Return (X, Y) of the center of cell containing provided text 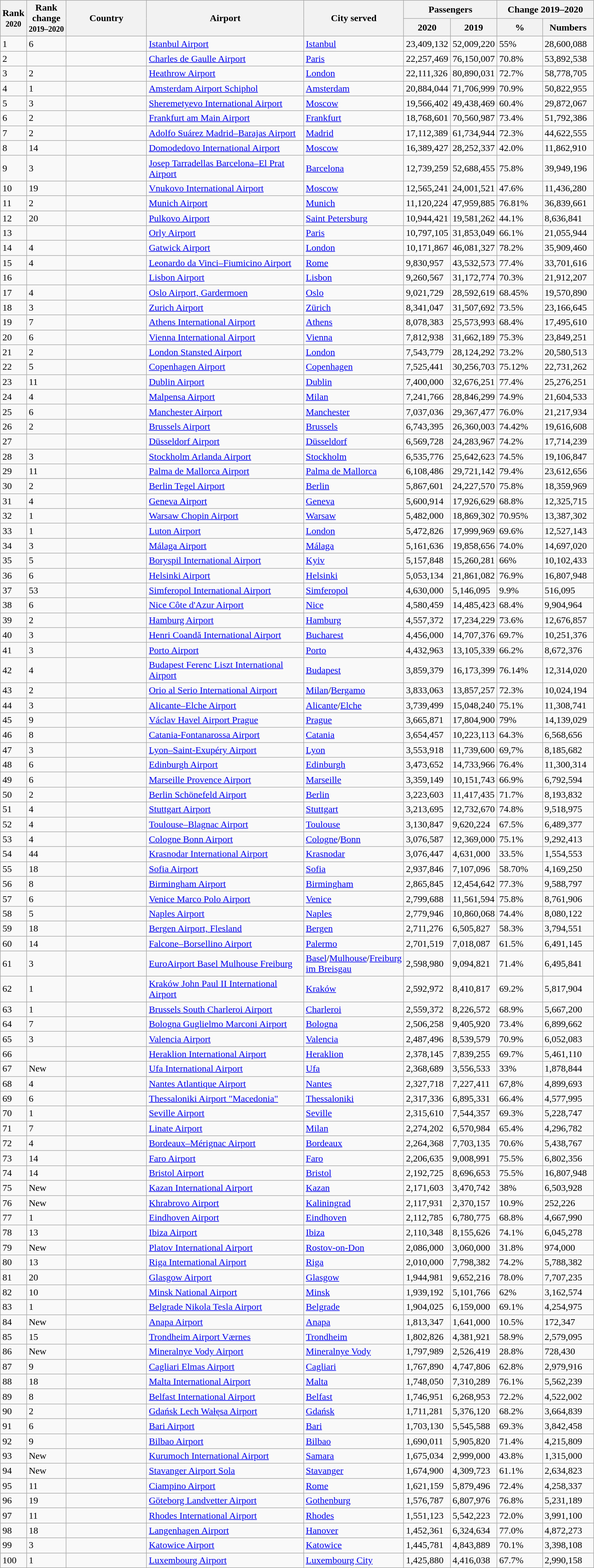
7,703,135 (473, 1143)
66 (13, 1054)
47,959,885 (473, 203)
5,879,496 (473, 1486)
2,711,276 (427, 928)
6,052,083 (568, 1039)
5,600,914 (427, 501)
Sofia (354, 869)
14,485,423 (473, 605)
Krasnodar International Airport (225, 854)
19,570,890 (568, 293)
18,359,969 (568, 486)
5,482,000 (427, 516)
9.9% (520, 590)
74 (13, 1173)
728,430 (568, 1352)
Passengers (450, 9)
Faro Airport (225, 1158)
35,909,460 (568, 248)
31,853,049 (473, 233)
18,869,302 (473, 516)
81 (13, 1277)
2,112,785 (427, 1218)
69.2% (520, 989)
Catania-Fontanarossa Airport (225, 735)
51,792,386 (568, 118)
Geneva Airport (225, 501)
2,865,845 (427, 884)
5,788,382 (568, 1262)
44,622,555 (568, 133)
72.2% (520, 1396)
Nantes (354, 1084)
Malta International Airport (225, 1381)
Málaga Airport (225, 546)
6,489,377 (568, 824)
5,101,766 (473, 1292)
2,010,000 (427, 1262)
Heathrow Airport (225, 74)
6,802,356 (568, 1158)
19,858,656 (473, 546)
Heraklion (354, 1054)
6,899,662 (568, 1024)
42 (13, 670)
1,551,123 (427, 1516)
4,522,002 (568, 1396)
8,155,626 (473, 1233)
Valencia Airport (225, 1039)
16 (13, 278)
Budapest (354, 670)
1,315,000 (568, 1456)
Belfast (354, 1396)
61.5% (520, 943)
2,110,348 (427, 1233)
93 (13, 1456)
33% (520, 1069)
Mineralnye Vody (354, 1352)
Cagliari (354, 1367)
Geneva (354, 501)
17,714,239 (568, 441)
11,862,910 (568, 148)
Edinburgh (354, 765)
3,665,871 (427, 720)
3,213,695 (427, 809)
4,630,000 (427, 590)
69,7% (520, 750)
11,308,741 (568, 705)
Bilbao Airport (225, 1441)
Khrabrovo Airport (225, 1203)
Lyon (354, 750)
Belgrade Nikola Tesla Airport (225, 1307)
Copenhagen (354, 367)
4,456,000 (427, 635)
Kazan International Airport (225, 1188)
2,979,916 (568, 1367)
Bergen (354, 928)
Bologna (354, 1024)
35 (13, 561)
49,438,469 (473, 103)
60.4% (520, 103)
Helsinki (354, 575)
25,276,251 (568, 382)
18,768,601 (427, 118)
Basel/Mulhouse/Freiburg im Breisgau (354, 964)
2,378,145 (427, 1054)
Palma de Mallorca Airport (225, 471)
6,505,827 (473, 928)
Palermo (354, 943)
Prague (354, 720)
32 (13, 516)
70.8% (520, 59)
516,095 (568, 590)
10.9% (520, 1203)
7,241,766 (427, 397)
69.1% (520, 1307)
6,807,976 (473, 1501)
48 (13, 765)
76.4% (520, 765)
Pulkovo Airport (225, 218)
5,146,095 (473, 590)
44.1% (520, 218)
9,008,991 (473, 1158)
75 (13, 1188)
Václav Havel Airport Prague (225, 720)
Langenhagen Airport (225, 1530)
6,495,841 (568, 964)
47.6% (520, 188)
19,566,402 (427, 103)
92 (13, 1441)
4,843,889 (473, 1545)
2,779,946 (427, 913)
Eindhoven (354, 1218)
Mineralnye Vody Airport (225, 1352)
28 (13, 457)
5,817,904 (568, 989)
1,674,900 (427, 1471)
Athens (354, 322)
Rankchange2019–2020 (46, 18)
66.4% (520, 1099)
45 (13, 720)
Numbers (568, 27)
2,117,931 (427, 1203)
29,367,477 (473, 412)
Milan/Bergamo (354, 690)
Malpensa Airport (225, 397)
6,743,395 (427, 426)
26 (13, 426)
70.1% (520, 1545)
2,370,157 (473, 1203)
2,264,368 (427, 1143)
Madrid (354, 133)
16,389,427 (427, 148)
Copenhagen Airport (225, 367)
60 (13, 943)
Glasgow (354, 1277)
7,543,779 (427, 352)
41 (13, 650)
13,857,257 (473, 690)
3,470,742 (473, 1188)
2,192,725 (427, 1173)
Glasgow Airport (225, 1277)
Birmingham (354, 884)
69 (13, 1099)
11,436,280 (568, 188)
Manchester (354, 412)
2,315,610 (427, 1113)
61,734,944 (473, 133)
14,139,029 (568, 720)
7,227,411 (473, 1084)
2,937,846 (427, 869)
28,600,088 (568, 44)
Málaga (354, 546)
1,797,989 (427, 1352)
Warsaw Chopin Airport (225, 516)
Seville (354, 1113)
11,300,314 (568, 765)
Minsk (354, 1292)
6,268,953 (473, 1396)
6,895,331 (473, 1099)
Stuttgart Airport (225, 809)
70.6% (520, 1143)
7,798,382 (473, 1262)
Rhodes (354, 1516)
Belfast International Airport (225, 1396)
12,732,670 (473, 809)
75.12% (520, 367)
Istanbul Airport (225, 44)
2,526,419 (473, 1352)
22,257,469 (427, 59)
Luton Airport (225, 531)
10,151,743 (473, 780)
73 (13, 1158)
65.4% (520, 1128)
1,944,981 (427, 1277)
Vnukovo International Airport (225, 188)
74.5% (520, 457)
52 (13, 824)
4,577,995 (568, 1099)
1,703,130 (427, 1426)
3,553,918 (427, 750)
Airport (225, 18)
7,107,096 (473, 869)
11,120,224 (427, 203)
8,341,047 (427, 307)
4,381,921 (473, 1337)
64 (13, 1024)
6,535,776 (427, 457)
4,432,963 (427, 650)
10,102,433 (568, 561)
Bucharest (354, 635)
Helsinki Airport (225, 575)
20,884,044 (427, 88)
Bristol (354, 1173)
Stuttgart (354, 809)
Bari Airport (225, 1426)
28,252,337 (473, 148)
8,410,817 (473, 989)
31,662,189 (473, 337)
6,045,278 (568, 1233)
14,697,020 (568, 546)
68 (13, 1084)
Budapest Ferenc Liszt International Airport (225, 670)
Cagliari Elmas Airport (225, 1367)
Valencia (354, 1039)
10,223,113 (473, 735)
16,173,399 (473, 670)
6,108,486 (427, 471)
Belgrade (354, 1307)
9,021,729 (427, 293)
12,325,715 (568, 501)
1,904,025 (427, 1307)
Charleroi (354, 1009)
Sofia Airport (225, 869)
27 (13, 441)
61 (13, 964)
25,573,993 (473, 322)
29,721,142 (473, 471)
28,846,299 (473, 397)
10,024,194 (568, 690)
57 (13, 899)
8,539,579 (473, 1039)
21,604,533 (568, 397)
58,778,705 (568, 74)
49 (13, 780)
78.0% (520, 1277)
58.9% (520, 1337)
Orly Airport (225, 233)
Kaliningrad (354, 1203)
Thessaloniki (354, 1099)
3,162,574 (568, 1292)
Düsseldorf (354, 441)
79 (13, 1248)
1,576,787 (427, 1501)
Faro (354, 1158)
10,797,105 (427, 233)
Oslo (354, 293)
Minsk National Airport (225, 1292)
25,642,623 (473, 457)
5,053,134 (427, 575)
74.9% (520, 397)
Istanbul (354, 44)
1,767,890 (427, 1367)
3,223,603 (427, 795)
9,652,216 (473, 1277)
Gdańsk Lech Wałęsa Airport (225, 1411)
2,598,980 (427, 964)
Ibiza (354, 1233)
6,570,984 (473, 1128)
58.70% (520, 869)
2,327,718 (427, 1084)
11,417,435 (473, 795)
3,060,000 (473, 1248)
Bergen Airport, Flesland (225, 928)
23 (13, 382)
66.2% (520, 650)
53,892,538 (568, 59)
8,185,682 (568, 750)
70,560,987 (473, 118)
62% (520, 1292)
7,018,087 (473, 943)
Stavanger Airport Sola (225, 1471)
76.9% (520, 575)
Bordeaux–Mérignac Airport (225, 1143)
Göteborg Landvetter Airport (225, 1501)
Rostov-on-Don (354, 1248)
4,557,372 (427, 620)
31,172,774 (473, 278)
Alicante–Elche Airport (225, 705)
17,495,610 (568, 322)
Bordeaux (354, 1143)
70 (13, 1113)
Amsterdam Airport Schiphol (225, 88)
19,616,608 (568, 426)
17,112,389 (427, 133)
Malta (354, 1381)
56 (13, 884)
22,731,262 (568, 367)
6,491,145 (568, 943)
4,872,273 (568, 1530)
5,667,200 (568, 1009)
73.2% (520, 352)
6,792,594 (568, 780)
31,507,692 (473, 307)
% (520, 27)
Vienna International Airport (225, 337)
8,696,653 (473, 1173)
4,254,975 (568, 1307)
2,171,603 (427, 1188)
2,274,202 (427, 1128)
Berlin Schönefeld Airport (225, 795)
4,258,337 (568, 1486)
Naples (354, 913)
90 (13, 1411)
Trondheim (354, 1337)
Kyiv (354, 561)
3,859,379 (427, 670)
71,706,999 (473, 88)
Porto Airport (225, 650)
Ufa (354, 1069)
Alicante/Elche (354, 705)
4,580,459 (427, 605)
8,636,841 (568, 218)
Ufa International Airport (225, 1069)
42.0% (520, 148)
Domodedovo International Airport (225, 148)
74.8% (520, 809)
Eindhoven Airport (225, 1218)
5,461,110 (568, 1054)
28.8% (520, 1352)
Nice Côte d'Azur Airport (225, 605)
76.1% (520, 1381)
Adolfo Suárez Madrid–Barajas Airport (225, 133)
Berlin Tegel Airport (225, 486)
69.6% (520, 531)
8,672,376 (568, 650)
14,707,376 (473, 635)
68.9% (520, 1009)
Change 2019–2020 (545, 9)
2,317,336 (427, 1099)
24,227,570 (473, 486)
43 (13, 690)
9,405,920 (473, 1024)
Zurich Airport (225, 307)
77 (13, 1218)
3,556,533 (473, 1069)
4,416,038 (473, 1560)
32,676,251 (473, 382)
21,055,944 (568, 233)
74.4% (520, 913)
Birmingham Airport (225, 884)
76.14% (520, 670)
2020 (427, 27)
3,833,063 (427, 690)
Zürich (354, 307)
1,748,050 (427, 1381)
Anapa Airport (225, 1322)
70.3% (520, 278)
3,130,847 (427, 824)
Boryspil International Airport (225, 561)
36,839,661 (568, 203)
Venice Marco Polo Airport (225, 899)
1,939,192 (427, 1292)
Gothenburg (354, 1501)
974,000 (568, 1248)
1,690,011 (427, 1441)
5,542,223 (473, 1516)
Katowice (354, 1545)
Bristol Airport (225, 1173)
55 (13, 869)
1,621,159 (427, 1486)
8,761,906 (568, 899)
7,310,289 (473, 1381)
Hanover (354, 1530)
43.8% (520, 1456)
Naples Airport (225, 913)
46 (13, 735)
76.81% (520, 203)
30 (13, 486)
Ciampino Airport (225, 1486)
82 (13, 1292)
Luxembourg City (354, 1560)
Heraklion International Airport (225, 1054)
17,234,229 (473, 620)
Anapa (354, 1322)
7,525,441 (427, 367)
5,472,826 (427, 531)
7,544,357 (473, 1113)
Warsaw (354, 516)
2,579,095 (568, 1337)
Brussels Airport (225, 426)
6,568,656 (568, 735)
Brussels (354, 426)
Edinburgh Airport (225, 765)
Palma de Mallorca (354, 471)
4,747,806 (473, 1367)
7,400,000 (427, 382)
1,711,281 (427, 1411)
Gdańsk (354, 1411)
7,839,255 (473, 1054)
2,506,258 (427, 1024)
55% (520, 44)
Riga International Airport (225, 1262)
Thessaloniki Airport "Macedonia" (225, 1099)
89 (13, 1396)
8,193,832 (568, 795)
5,545,588 (473, 1426)
72.4% (520, 1486)
3,398,108 (568, 1545)
Platov International Airport (225, 1248)
17,926,629 (473, 501)
4,667,990 (568, 1218)
Sheremetyevo International Airport (225, 103)
7,037,036 (427, 412)
22,111,326 (427, 74)
Düsseldorf Airport (225, 441)
39 (13, 620)
Stavanger (354, 1471)
1,641,000 (473, 1322)
Katowice Airport (225, 1545)
Marseille Provence Airport (225, 780)
76,150,007 (473, 59)
74.42% (520, 426)
15,048,240 (473, 705)
Bologna Guglielmo Marconi Airport (225, 1024)
80 (13, 1262)
Dublin Airport (225, 382)
46,081,327 (473, 248)
Kraków John Paul II International Airport (225, 989)
22 (13, 367)
67.7% (520, 1560)
67 (13, 1069)
74.0% (520, 546)
Hamburg (354, 620)
6,324,634 (473, 1530)
4,631,000 (473, 854)
29,872,067 (568, 103)
77.0% (520, 1530)
97 (13, 1516)
6,159,000 (473, 1307)
5,161,636 (427, 546)
64.3% (520, 735)
3,664,839 (568, 1411)
Rank2020 (13, 18)
43,532,573 (473, 263)
4,296,782 (568, 1128)
79.4% (520, 471)
Lisbon (354, 278)
Kurumoch International Airport (225, 1456)
Samara (354, 1456)
2,592,972 (427, 989)
12,739,259 (427, 168)
9,620,224 (473, 824)
Marseille (354, 780)
Krasnodar (354, 854)
Stockholm Arlanda Airport (225, 457)
1,878,844 (568, 1069)
71 (13, 1128)
63 (13, 1009)
6,780,775 (473, 1218)
87 (13, 1367)
Frankfurt (354, 118)
2,487,496 (427, 1039)
12,454,642 (473, 884)
67,8% (520, 1084)
19,581,262 (473, 218)
26,360,003 (473, 426)
17,804,900 (473, 720)
12,369,000 (473, 839)
59 (13, 928)
10,171,867 (427, 248)
21,217,934 (568, 412)
3,076,587 (427, 839)
3,654,457 (427, 735)
Hamburg Airport (225, 620)
12,527,143 (568, 531)
2,701,519 (427, 943)
9,904,964 (568, 605)
72.0% (520, 1516)
40 (13, 635)
33.5% (520, 854)
62.8% (520, 1367)
50,822,955 (568, 88)
Henri Coandă International Airport (225, 635)
19,106,847 (568, 457)
6,503,928 (568, 1188)
Riga (354, 1262)
68.2% (520, 1411)
14,733,966 (473, 765)
85 (13, 1337)
10.5% (520, 1322)
65 (13, 1039)
9,260,567 (427, 278)
1,675,034 (427, 1456)
30,256,703 (473, 367)
76 (13, 1203)
8,226,572 (473, 1009)
Manchester Airport (225, 412)
Frankfurt am Main Airport (225, 118)
23,849,251 (568, 337)
4,309,723 (473, 1471)
9,292,413 (568, 839)
Simferopol (354, 590)
1,802,826 (427, 1337)
10,860,068 (473, 913)
29 (13, 471)
5,157,848 (427, 561)
11,561,594 (473, 899)
Josep Tarradellas Barcelona–El Prat Airport (225, 168)
12,314,020 (568, 670)
88 (13, 1381)
2,368,689 (427, 1069)
Toulouse (354, 824)
1,554,553 (568, 854)
3,359,149 (427, 780)
Dublin (354, 382)
4,169,250 (568, 869)
3,842,458 (568, 1426)
Country (106, 18)
20,580,513 (568, 352)
39,949,196 (568, 168)
2,799,688 (427, 899)
Saint Petersburg (354, 218)
21,861,082 (473, 575)
2,559,372 (427, 1009)
1,425,880 (427, 1560)
24,001,521 (473, 188)
68.45% (520, 293)
84 (13, 1322)
91 (13, 1426)
9,094,821 (473, 964)
95 (13, 1486)
Simferopol International Airport (225, 590)
Toulouse–Blagnac Airport (225, 824)
5,867,601 (427, 486)
4,899,693 (568, 1084)
3,473,652 (427, 765)
Ibiza Airport (225, 1233)
71.7% (520, 795)
Vienna (354, 337)
Trondheim Airport Værnes (225, 1337)
76.8% (520, 1501)
47 (13, 750)
4,215,809 (568, 1441)
23,409,132 (427, 44)
66% (520, 561)
London Stansted Airport (225, 352)
80,890,031 (473, 74)
50 (13, 795)
2,990,158 (568, 1560)
76.0% (520, 412)
3,739,499 (427, 705)
98 (13, 1530)
28,592,619 (473, 293)
72.7% (520, 74)
Falcone–Borsellino Airport (225, 943)
5,905,820 (473, 1441)
23,166,645 (568, 307)
9,830,957 (427, 263)
EuroAirport Basel Mulhouse Freiburg (225, 964)
21 (13, 352)
31.8% (520, 1248)
Stockholm (354, 457)
79% (520, 720)
2,634,823 (568, 1471)
Linate Airport (225, 1128)
Catania (354, 735)
12,565,241 (427, 188)
6,569,728 (427, 441)
City served (354, 18)
2019 (473, 27)
Kraków (354, 989)
Cologne Bonn Airport (225, 839)
21,912,207 (568, 278)
15,260,281 (473, 561)
70.95% (520, 516)
3,794,551 (568, 928)
8,080,122 (568, 913)
86 (13, 1352)
Venice (354, 899)
52,688,455 (473, 168)
51 (13, 809)
24 (13, 397)
28,124,292 (473, 352)
11,739,600 (473, 750)
66.1% (520, 233)
77.3% (520, 884)
Luxembourg Airport (225, 1560)
9,518,975 (568, 809)
Lisbon Airport (225, 278)
62 (13, 989)
54 (13, 854)
13,387,302 (568, 516)
5,228,747 (568, 1113)
66.9% (520, 780)
73.5% (520, 307)
100 (13, 1560)
Athens International Airport (225, 322)
Nantes Atlantique Airport (225, 1084)
Brussels South Charleroi Airport (225, 1009)
Charles de Gaulle Airport (225, 59)
78 (13, 1233)
Bari (354, 1426)
252,226 (568, 1203)
24,283,967 (473, 441)
37 (13, 590)
Rhodes International Airport (225, 1516)
Cologne/Bonn (354, 839)
Amsterdam (354, 88)
1,452,361 (427, 1530)
Barcelona (354, 168)
5,562,239 (568, 1381)
25 (13, 412)
2,999,000 (473, 1456)
17 (13, 293)
58 (13, 913)
10,251,376 (568, 635)
Seville Airport (225, 1113)
Leonardo da Vinci–Fiumicino Airport (225, 263)
13,105,339 (473, 650)
Porto (354, 650)
5,376,120 (473, 1411)
94 (13, 1471)
3,076,447 (427, 854)
34 (13, 546)
1,445,781 (427, 1545)
23,612,656 (568, 471)
99 (13, 1545)
75.3% (520, 337)
Oslo Airport, Gardermoen (225, 293)
Nice (354, 605)
33 (13, 531)
74.1% (520, 1233)
31 (13, 501)
9,588,797 (568, 884)
17,999,969 (473, 531)
10,944,421 (427, 218)
58.3% (520, 928)
33,701,616 (568, 263)
7,812,938 (427, 337)
172,347 (568, 1322)
96 (13, 1501)
7,707,235 (568, 1277)
67.5% (520, 824)
2,206,635 (427, 1158)
8,078,383 (427, 322)
5,438,767 (568, 1143)
72 (13, 1143)
Gatwick Airport (225, 248)
2,086,000 (427, 1248)
Bilbao (354, 1441)
12 (13, 218)
38% (520, 1188)
52,009,220 (473, 44)
Orio al Serio International Airport (225, 690)
61.1% (520, 1471)
Munich (354, 203)
1,813,347 (427, 1322)
3,991,100 (568, 1516)
1,746,951 (427, 1396)
Munich Airport (225, 203)
Kazan (354, 1188)
78.2% (520, 248)
83 (13, 1307)
Lyon–Saint-Exupéry Airport (225, 750)
73.6% (520, 620)
5,231,189 (568, 1501)
12,676,857 (568, 620)
36 (13, 575)
38 (13, 605)
